Pinpoint the cell where the given text exists, returning its [x, y] midpoint coordinate. 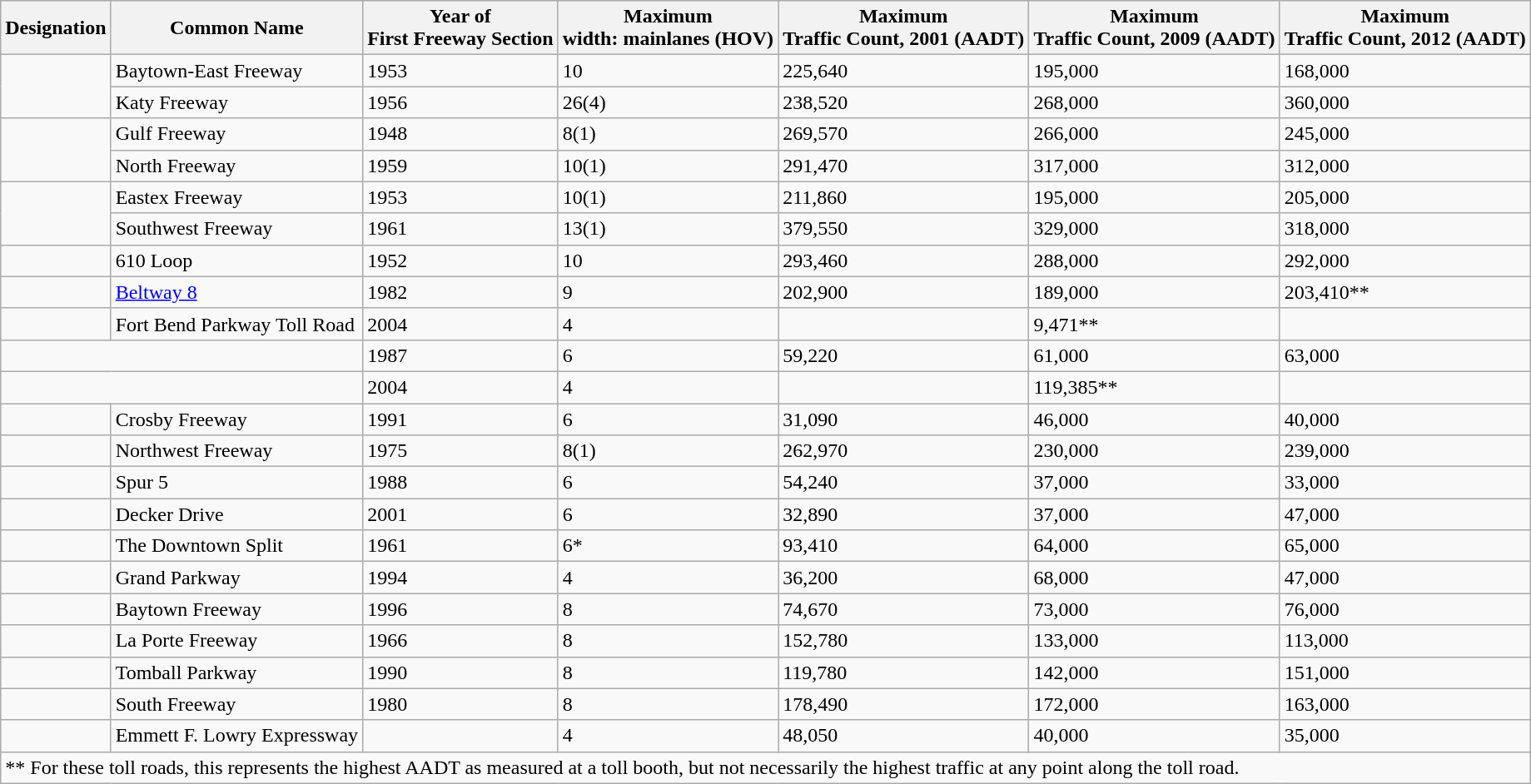
36,200 [904, 578]
268,000 [1154, 102]
Common Name [236, 28]
239,000 [1405, 451]
61,000 [1154, 355]
1980 [461, 704]
1996 [461, 609]
Fort Bend Parkway Toll Road [236, 324]
119,385** [1154, 387]
Katy Freeway [236, 102]
238,520 [904, 102]
1948 [461, 134]
269,570 [904, 134]
63,000 [1405, 355]
291,470 [904, 166]
Northwest Freeway [236, 451]
168,000 [1405, 71]
288,000 [1154, 261]
73,000 [1154, 609]
312,000 [1405, 166]
68,000 [1154, 578]
46,000 [1154, 419]
1990 [461, 672]
151,000 [1405, 672]
Southwest Freeway [236, 229]
Eastex Freeway [236, 197]
MaximumTraffic Count, 2009 (AADT) [1154, 28]
9,471** [1154, 324]
113,000 [1405, 641]
189,000 [1154, 292]
1975 [461, 451]
Spur 5 [236, 483]
262,970 [904, 451]
152,780 [904, 641]
Crosby Freeway [236, 419]
Gulf Freeway [236, 134]
35,000 [1405, 736]
360,000 [1405, 102]
1987 [461, 355]
142,000 [1154, 672]
1982 [461, 292]
1959 [461, 166]
1966 [461, 641]
318,000 [1405, 229]
Decker Drive [236, 514]
172,000 [1154, 704]
64,000 [1154, 546]
9 [668, 292]
211,860 [904, 197]
North Freeway [236, 166]
225,640 [904, 71]
329,000 [1154, 229]
MaximumTraffic Count, 2012 (AADT) [1405, 28]
133,000 [1154, 641]
6* [668, 546]
65,000 [1405, 546]
Emmett F. Lowry Expressway [236, 736]
292,000 [1405, 261]
205,000 [1405, 197]
The Downtown Split [236, 546]
317,000 [1154, 166]
31,090 [904, 419]
32,890 [904, 514]
La Porte Freeway [236, 641]
266,000 [1154, 134]
Maximumwidth: mainlanes (HOV) [668, 28]
33,000 [1405, 483]
245,000 [1405, 134]
74,670 [904, 609]
MaximumTraffic Count, 2001 (AADT) [904, 28]
Tomball Parkway [236, 672]
76,000 [1405, 609]
48,050 [904, 736]
54,240 [904, 483]
119,780 [904, 672]
Beltway 8 [236, 292]
Grand Parkway [236, 578]
Baytown Freeway [236, 609]
293,460 [904, 261]
178,490 [904, 704]
202,900 [904, 292]
230,000 [1154, 451]
South Freeway [236, 704]
59,220 [904, 355]
1994 [461, 578]
1952 [461, 261]
Year ofFirst Freeway Section [461, 28]
Baytown-East Freeway [236, 71]
610 Loop [236, 261]
13(1) [668, 229]
Designation [56, 28]
1991 [461, 419]
379,550 [904, 229]
203,410** [1405, 292]
163,000 [1405, 704]
26(4) [668, 102]
93,410 [904, 546]
1956 [461, 102]
1988 [461, 483]
2001 [461, 514]
